Pinpoint the cell where the given text exists, returning its (X, Y) midpoint coordinate. 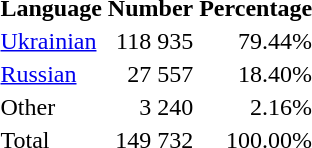
3 240 (150, 107)
27 557 (150, 74)
118 935 (150, 41)
